Extract the [x, y] coordinate from the center of the cell holding the provided text.  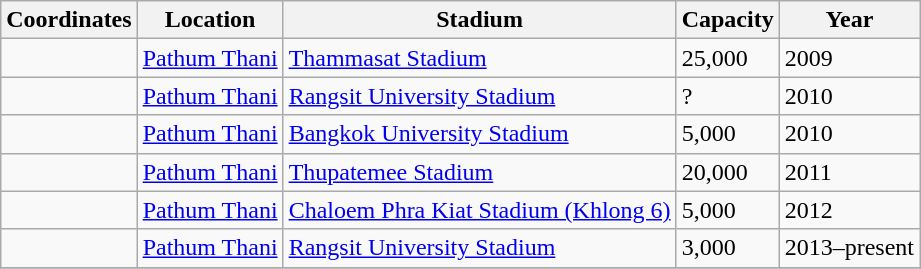
Thupatemee Stadium [480, 172]
2009 [849, 58]
Location [210, 20]
Capacity [728, 20]
2011 [849, 172]
25,000 [728, 58]
Chaloem Phra Kiat Stadium (Khlong 6) [480, 210]
Coordinates [69, 20]
2013–present [849, 248]
Year [849, 20]
3,000 [728, 248]
? [728, 96]
Bangkok University Stadium [480, 134]
20,000 [728, 172]
2012 [849, 210]
Stadium [480, 20]
Thammasat Stadium [480, 58]
